Provide the [X, Y] coordinate of the cell's center where the given text is located.  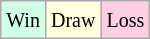
Draw [72, 20]
Win [24, 20]
Loss [126, 20]
